Identify which cell holds the provided text, then report its (X, Y) central coordinate. 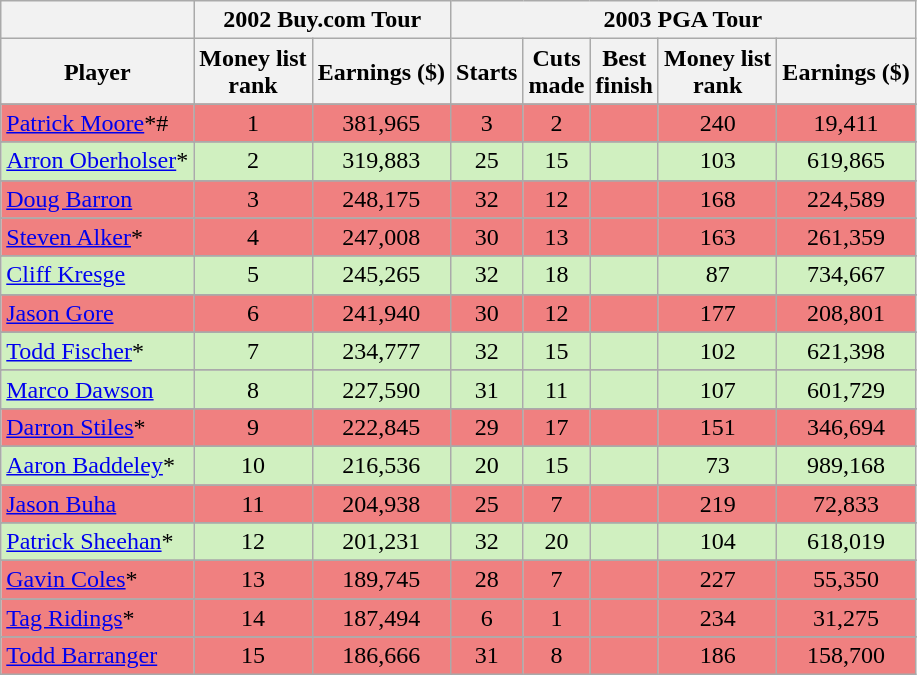
151 (717, 427)
2003 PGA Tour (684, 20)
989,168 (846, 465)
186 (717, 656)
346,694 (846, 427)
Cliff Kresge (98, 275)
158,700 (846, 656)
73 (717, 465)
Todd Fischer* (98, 351)
248,175 (381, 199)
Marco Dawson (98, 389)
29 (487, 427)
245,265 (381, 275)
Player (98, 72)
104 (717, 542)
618,019 (846, 542)
Arron Oberholser* (98, 161)
163 (717, 237)
Tag Ridings* (98, 618)
224,589 (846, 199)
247,008 (381, 237)
208,801 (846, 313)
87 (717, 275)
319,883 (381, 161)
103 (717, 161)
Aaron Baddeley* (98, 465)
72,833 (846, 503)
Todd Barranger (98, 656)
55,350 (846, 580)
Cutsmade (556, 72)
9 (253, 427)
Bestfinish (624, 72)
102 (717, 351)
Starts (487, 72)
Gavin Coles* (98, 580)
201,231 (381, 542)
14 (253, 618)
Jason Buha (98, 503)
189,745 (381, 580)
Darron Stiles* (98, 427)
619,865 (846, 161)
10 (253, 465)
2002 Buy.com Tour (322, 20)
Jason Gore (98, 313)
227,590 (381, 389)
168 (717, 199)
261,359 (846, 237)
227 (717, 580)
186,666 (381, 656)
234 (717, 618)
18 (556, 275)
5 (253, 275)
621,398 (846, 351)
17 (556, 427)
107 (717, 389)
28 (487, 580)
240 (717, 123)
Steven Alker* (98, 237)
19,411 (846, 123)
219 (717, 503)
734,667 (846, 275)
Patrick Sheehan* (98, 542)
222,845 (381, 427)
31,275 (846, 618)
381,965 (381, 123)
Patrick Moore*# (98, 123)
187,494 (381, 618)
Doug Barron (98, 199)
216,536 (381, 465)
204,938 (381, 503)
601,729 (846, 389)
4 (253, 237)
234,777 (381, 351)
177 (717, 313)
241,940 (381, 313)
